Capture the cell that displays the provided text and extract its [X, Y] central coordinate. 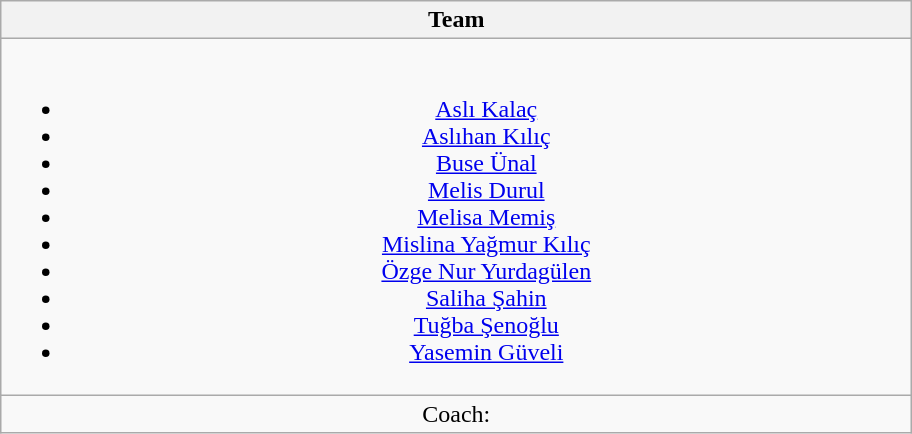
Coach: [456, 414]
Team [456, 20]
Aslı KalaçAslıhan KılıçBuse ÜnalMelis DurulMelisa MemişMislina Yağmur KılıçÖzge Nur YurdagülenSaliha ŞahinTuğba ŞenoğluYasemin Güveli [456, 217]
